Pinpoint the cell where the given text exists, returning its [X, Y] midpoint coordinate. 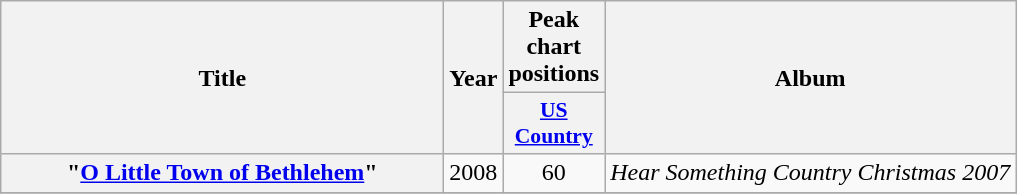
60 [554, 173]
2008 [474, 173]
Album [810, 78]
"O Little Town of Bethlehem" [222, 173]
Hear Something Country Christmas 2007 [810, 173]
USCountry [554, 124]
Year [474, 78]
Title [222, 78]
Peakchart positions [554, 47]
